Locate the cell with the specified text and output its [x, y] center coordinate. 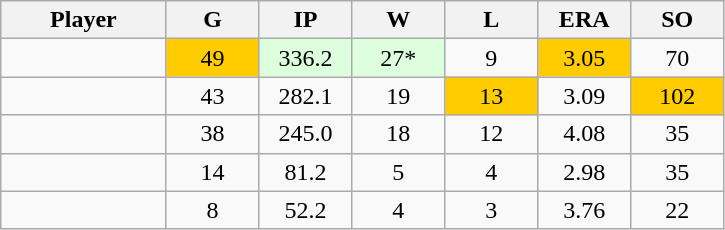
70 [678, 58]
282.1 [306, 96]
336.2 [306, 58]
IP [306, 20]
9 [492, 58]
27* [398, 58]
W [398, 20]
43 [212, 96]
38 [212, 134]
G [212, 20]
52.2 [306, 210]
12 [492, 134]
4.08 [584, 134]
5 [398, 172]
ERA [584, 20]
102 [678, 96]
13 [492, 96]
2.98 [584, 172]
81.2 [306, 172]
18 [398, 134]
SO [678, 20]
3 [492, 210]
245.0 [306, 134]
L [492, 20]
49 [212, 58]
14 [212, 172]
22 [678, 210]
Player [84, 20]
3.76 [584, 210]
3.05 [584, 58]
3.09 [584, 96]
19 [398, 96]
8 [212, 210]
